Pinpoint the cell where the given text exists, returning its [x, y] midpoint coordinate. 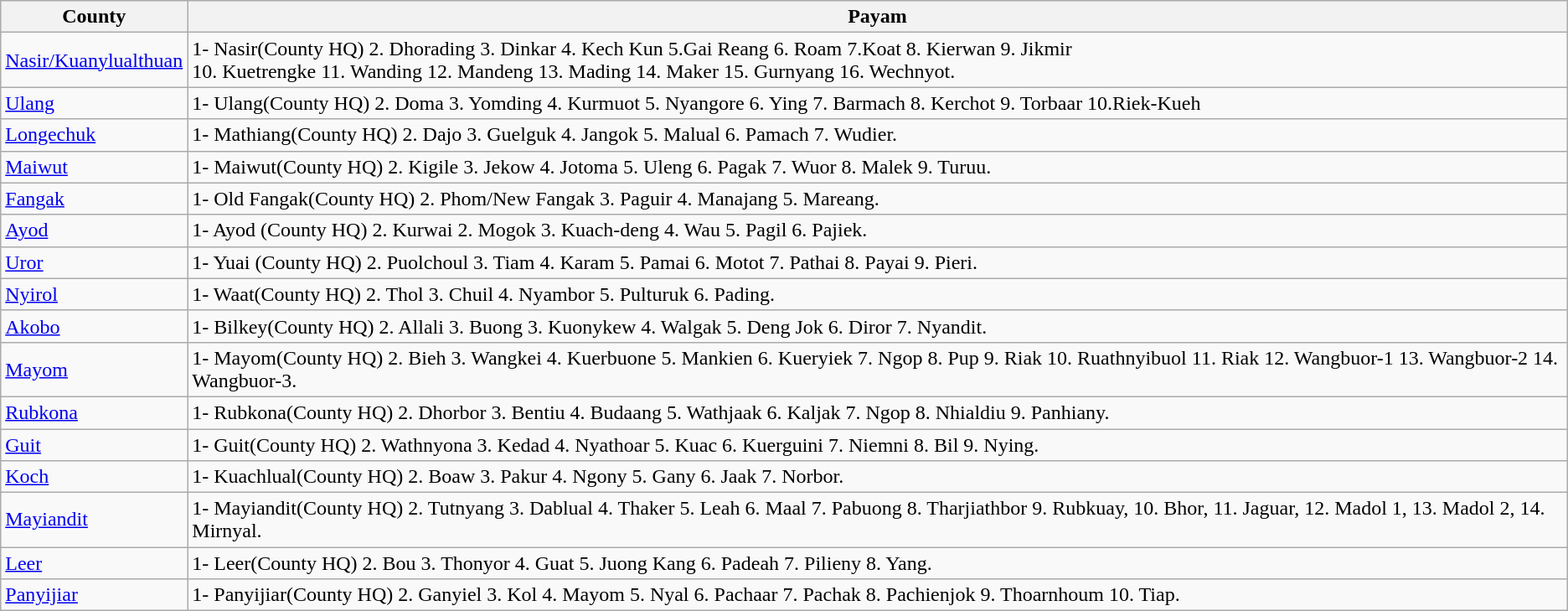
1- Leer(County HQ) 2. Bou 3. Thonyor 4. Guat 5. Juong Kang 6. Padeah 7. Pilieny 8. Yang. [878, 563]
Akobo [94, 326]
1- Maiwut(County HQ) 2. Kigile 3. Jekow 4. Jotoma 5. Uleng 6. Pagak 7. Wuor 8. Malek 9. Turuu. [878, 167]
1- Yuai (County HQ) 2. Puolchoul 3. Tiam 4. Karam 5. Pamai 6. Motot 7. Pathai 8. Payai 9. Pieri. [878, 262]
Panyijiar [94, 595]
Ulang [94, 103]
Ayod [94, 230]
1- Rubkona(County HQ) 2. Dhorbor 3. Bentiu 4. Budaang 5. Wathjaak 6. Kaljak 7. Ngop 8. Nhialdiu 9. Panhiany. [878, 412]
1- Bilkey(County HQ) 2. Allali 3. Buong 3. Kuonykew 4. Walgak 5. Deng Jok 6. Diror 7. Nyandit. [878, 326]
1- Guit(County HQ) 2. Wathnyona 3. Kedad 4. Nyathoar 5. Kuac 6. Kuerguini 7. Niemni 8. Bil 9. Nying. [878, 445]
Mayiandit [94, 520]
County [94, 17]
Uror [94, 262]
1- Ulang(County HQ) 2. Doma 3. Yomding 4. Kurmuot 5. Nyangore 6. Ying 7. Barmach 8. Kerchot 9. Torbaar 10.Riek-Kueh [878, 103]
Rubkona [94, 412]
1- Old Fangak(County HQ) 2. Phom/New Fangak 3. Paguir 4. Manajang 5. Mareang. [878, 199]
Payam [878, 17]
1- Waat(County HQ) 2. Thol 3. Chuil 4. Nyambor 5. Pulturuk 6. Pading. [878, 294]
Mayom [94, 369]
Fangak [94, 199]
Maiwut [94, 167]
Longechuk [94, 135]
1- Kuachlual(County HQ) 2. Boaw 3. Pakur 4. Ngony 5. Gany 6. Jaak 7. Norbor. [878, 477]
1- Mathiang(County HQ) 2. Dajo 3. Guelguk 4. Jangok 5. Malual 6. Pamach 7. Wudier. [878, 135]
1- Panyijiar(County HQ) 2. Ganyiel 3. Kol 4. Mayom 5. Nyal 6. Pachaar 7. Pachak 8. Pachienjok 9. Thoarnhoum 10. Tiap. [878, 595]
Koch [94, 477]
Guit [94, 445]
Nasir/Kuanylualthuan [94, 60]
Leer [94, 563]
1- Ayod (County HQ) 2. Kurwai 2. Mogok 3. Kuach-deng 4. Wau 5. Pagil 6. Pajiek. [878, 230]
Nyirol [94, 294]
